Capture the cell that displays the provided text and extract its [x, y] central coordinate. 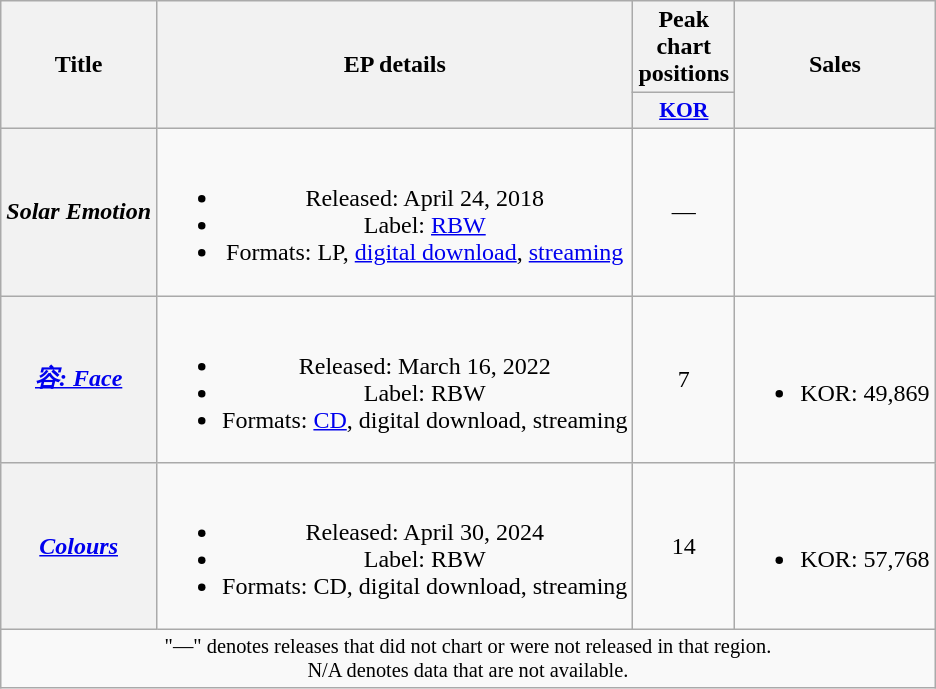
— [684, 212]
KOR [684, 111]
容: Face [79, 380]
Colours [79, 546]
14 [684, 546]
KOR: 57,768 [835, 546]
Solar Emotion [79, 212]
EP details [395, 65]
Sales [835, 65]
Released: March 16, 2022Label: RBWFormats: CD, digital download, streaming [395, 380]
Peak chart positions [684, 47]
KOR: 49,869 [835, 380]
Title [79, 65]
"—" denotes releases that did not chart or were not released in that region.N/A denotes data that are not available. [468, 659]
Released: April 30, 2024Label: RBWFormats: CD, digital download, streaming [395, 546]
Released: April 24, 2018Label: RBWFormats: LP, digital download, streaming [395, 212]
7 [684, 380]
